Determine the [x, y] coordinate at the center of the cell enclosing the given text.  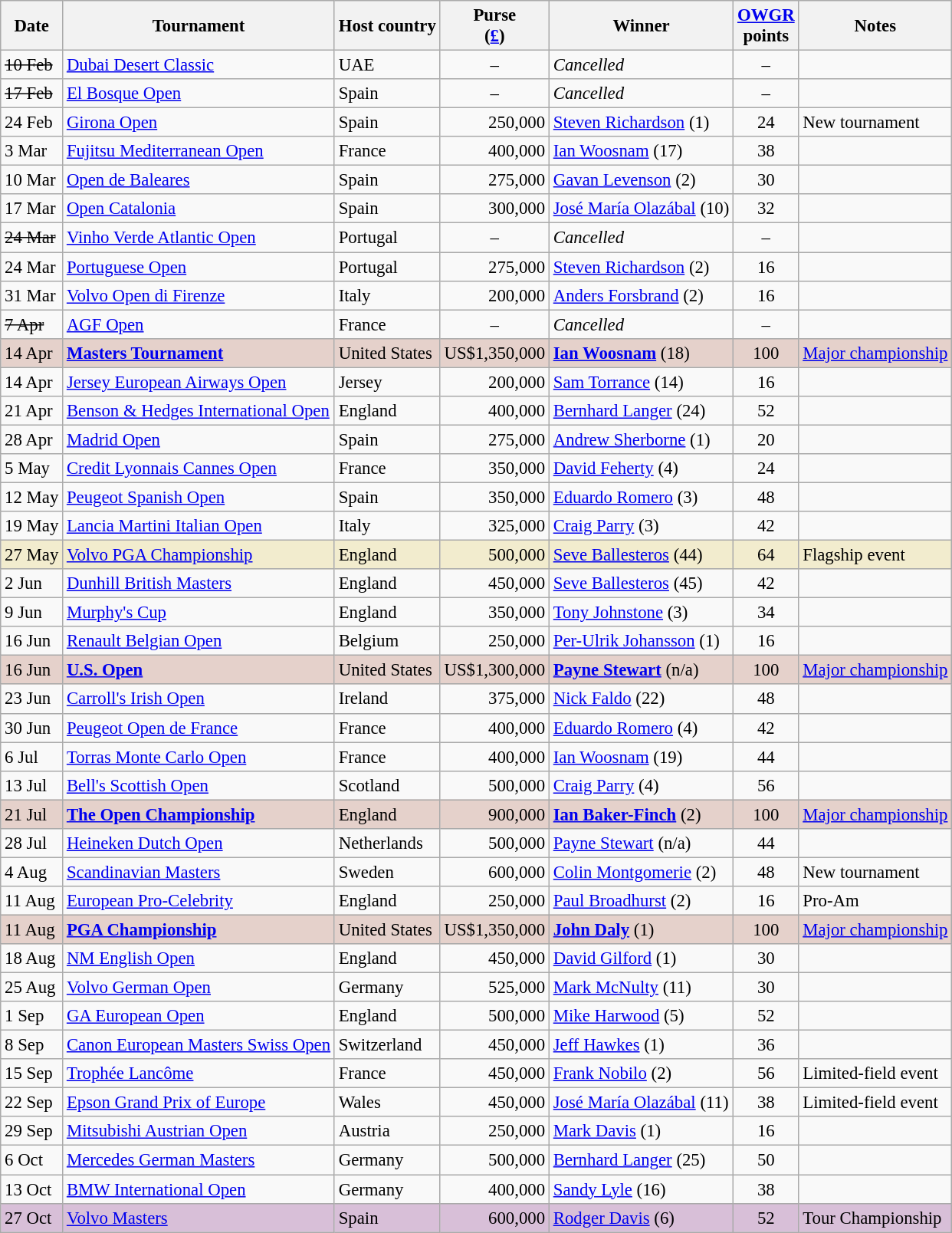
Girona Open [199, 123]
27 May [32, 555]
U.S. Open [199, 670]
El Bosque Open [199, 94]
25 Aug [32, 988]
22 Sep [32, 1103]
Ian Woosnam (18) [641, 353]
21 Apr [32, 411]
Masters Tournament [199, 353]
Heineken Dutch Open [199, 843]
Sandy Lyle (16) [641, 1189]
13 Oct [32, 1189]
32 [767, 209]
Scotland [387, 785]
8 Sep [32, 1045]
Notes [875, 26]
Credit Lyonnais Cannes Open [199, 469]
Tournament [199, 26]
Torras Monte Carlo Open [199, 757]
John Daly (1) [641, 929]
European Pro-Celebrity [199, 901]
Seve Ballesteros (44) [641, 555]
Austria [387, 1131]
AGF Open [199, 324]
Benson & Hedges International Open [199, 411]
PGA Championship [199, 929]
17 Mar [32, 209]
Open Catalonia [199, 209]
6 Jul [32, 757]
36 [767, 1045]
Volvo German Open [199, 988]
Frank Nobilo (2) [641, 1074]
Tony Johnstone (3) [641, 613]
12 May [32, 497]
Trophée Lancôme [199, 1074]
José María Olazábal (11) [641, 1103]
Mark McNulty (11) [641, 988]
Flagship event [875, 555]
24 Feb [32, 123]
27 Oct [32, 1218]
10 Feb [32, 65]
Renault Belgian Open [199, 641]
Steven Richardson (2) [641, 267]
Colin Montgomerie (2) [641, 872]
Jersey [387, 382]
Dubai Desert Classic [199, 65]
The Open Championship [199, 814]
Host country [387, 26]
Ian Baker-Finch (2) [641, 814]
1 Sep [32, 1016]
Date [32, 26]
Paul Broadhurst (2) [641, 901]
US$1,300,000 [494, 670]
20 [767, 439]
Jersey European Airways Open [199, 382]
BMW International Open [199, 1189]
Eduardo Romero (4) [641, 728]
Sweden [387, 872]
17 Feb [32, 94]
13 Jul [32, 785]
Volvo Open di Firenze [199, 295]
NM English Open [199, 958]
Dunhill British Masters [199, 584]
30 Jun [32, 728]
15 Sep [32, 1074]
525,000 [494, 988]
Anders Forsbrand (2) [641, 295]
31 Mar [32, 295]
Purse(£) [494, 26]
Scandinavian Masters [199, 872]
Peugeot Spanish Open [199, 497]
21 Jul [32, 814]
Jeff Hawkes (1) [641, 1045]
Lancia Martini Italian Open [199, 526]
David Feherty (4) [641, 469]
Gavan Levenson (2) [641, 180]
6 Oct [32, 1160]
Canon European Masters Swiss Open [199, 1045]
Volvo Masters [199, 1218]
Peugeot Open de France [199, 728]
50 [767, 1160]
Ian Woosnam (17) [641, 151]
Netherlands [387, 843]
Fujitsu Mediterranean Open [199, 151]
Steven Richardson (1) [641, 123]
José María Olazábal (10) [641, 209]
18 Aug [32, 958]
Mercedes German Masters [199, 1160]
Rodger Davis (6) [641, 1218]
David Gilford (1) [641, 958]
34 [767, 613]
Vinho Verde Atlantic Open [199, 238]
Nick Faldo (22) [641, 699]
9 Jun [32, 613]
Mark Davis (1) [641, 1131]
29 Sep [32, 1131]
Bernhard Langer (24) [641, 411]
19 May [32, 526]
Epson Grand Prix of Europe [199, 1103]
Carroll's Irish Open [199, 699]
Per-Ulrik Johansson (1) [641, 641]
300,000 [494, 209]
Mitsubishi Austrian Open [199, 1131]
5 May [32, 469]
UAE [387, 65]
Ian Woosnam (19) [641, 757]
Bernhard Langer (25) [641, 1160]
Craig Parry (4) [641, 785]
Madrid Open [199, 439]
OWGRpoints [767, 26]
23 Jun [32, 699]
4 Aug [32, 872]
Seve Ballesteros (45) [641, 584]
Andrew Sherborne (1) [641, 439]
375,000 [494, 699]
Bell's Scottish Open [199, 785]
900,000 [494, 814]
Portuguese Open [199, 267]
28 Apr [32, 439]
Mike Harwood (5) [641, 1016]
Tour Championship [875, 1218]
Winner [641, 26]
Eduardo Romero (3) [641, 497]
325,000 [494, 526]
GA European Open [199, 1016]
Open de Baleares [199, 180]
Murphy's Cup [199, 613]
Pro-Am [875, 901]
2 Jun [32, 584]
Craig Parry (3) [641, 526]
Sam Torrance (14) [641, 382]
7 Apr [32, 324]
3 Mar [32, 151]
Wales [387, 1103]
28 Jul [32, 843]
Switzerland [387, 1045]
Volvo PGA Championship [199, 555]
64 [767, 555]
Belgium [387, 641]
10 Mar [32, 180]
Ireland [387, 699]
